Locate the cell with the specified text and output its (X, Y) center coordinate. 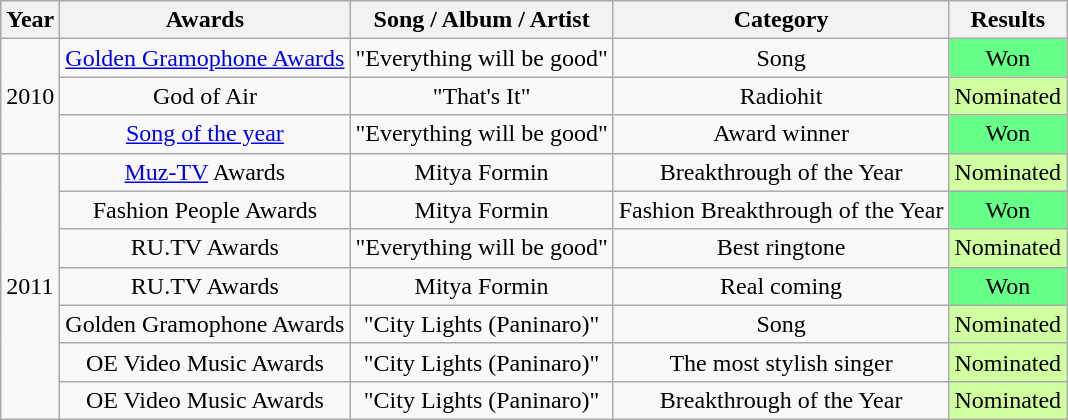
Category (781, 20)
2011 (30, 286)
Real coming (781, 286)
Muz-TV Awards (205, 172)
Year (30, 20)
Song / Album / Artist (482, 20)
Best ringtone (781, 248)
Results (1008, 20)
Song of the year (205, 134)
Awards (205, 20)
2010 (30, 96)
Award winner (781, 134)
The most stylish singer (781, 362)
Fashion Breakthrough of the Year (781, 210)
Radiohit (781, 96)
Fashion People Awards (205, 210)
"That's It" (482, 96)
God of Air (205, 96)
